Determine the [x, y] coordinate at the center of the cell enclosing the given text.  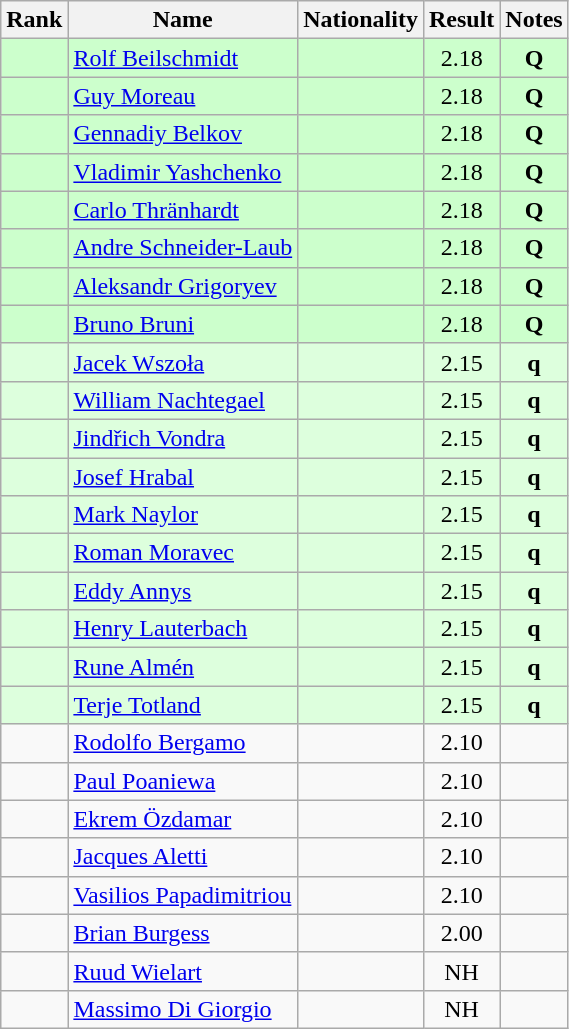
Jacek Wszoła [183, 362]
Rank [34, 20]
Rune Almén [183, 667]
Ruud Wielart [183, 971]
Henry Lauterbach [183, 629]
Mark Naylor [183, 515]
Guy Moreau [183, 96]
Vladimir Yashchenko [183, 172]
Andre Schneider-Laub [183, 248]
Jindřich Vondra [183, 438]
Result [461, 20]
Eddy Annys [183, 591]
Terje Totland [183, 705]
Aleksandr Grigoryev [183, 286]
William Nachtegael [183, 400]
Ekrem Özdamar [183, 819]
Massimo Di Giorgio [183, 1009]
Nationality [361, 20]
Rodolfo Bergamo [183, 743]
Gennadiy Belkov [183, 134]
Vasilios Papadimitriou [183, 895]
Rolf Beilschmidt [183, 58]
Brian Burgess [183, 933]
Jacques Aletti [183, 857]
Notes [534, 20]
Roman Moravec [183, 553]
Paul Poaniewa [183, 781]
Carlo Thränhardt [183, 210]
Josef Hrabal [183, 477]
2.00 [461, 933]
Bruno Bruni [183, 324]
Name [183, 20]
